For the text-containing cell, return its midpoint in [X, Y] coordinate format. 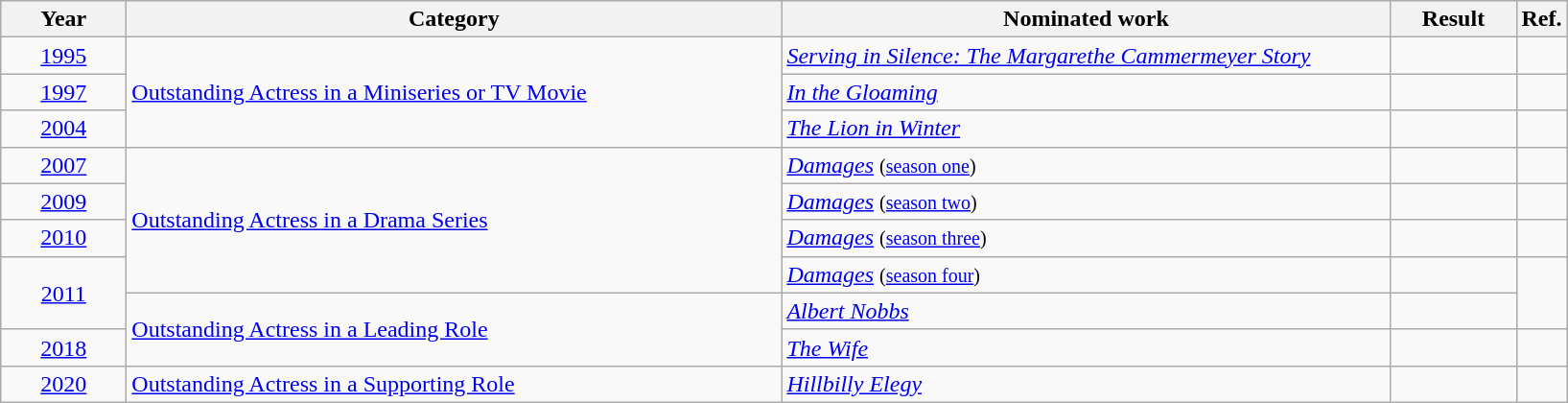
1995 [63, 56]
The Wife [1086, 347]
Damages (season three) [1086, 238]
Outstanding Actress in a Miniseries or TV Movie [455, 92]
1997 [63, 92]
Result [1454, 19]
Damages (season one) [1086, 165]
Albert Nobbs [1086, 311]
Outstanding Actress in a Leading Role [455, 329]
Damages (season four) [1086, 274]
Nominated work [1086, 19]
2009 [63, 201]
Outstanding Actress in a Supporting Role [455, 384]
Outstanding Actress in a Drama Series [455, 220]
Category [455, 19]
Serving in Silence: The Margarethe Cammermeyer Story [1086, 56]
In the Gloaming [1086, 92]
Hillbilly Elegy [1086, 384]
2011 [63, 293]
Year [63, 19]
2004 [63, 129]
Ref. [1542, 19]
2018 [63, 347]
2020 [63, 384]
2010 [63, 238]
Damages (season two) [1086, 201]
The Lion in Winter [1086, 129]
2007 [63, 165]
